Return the [x, y] coordinate for the center point of the cell that contains the specified text.  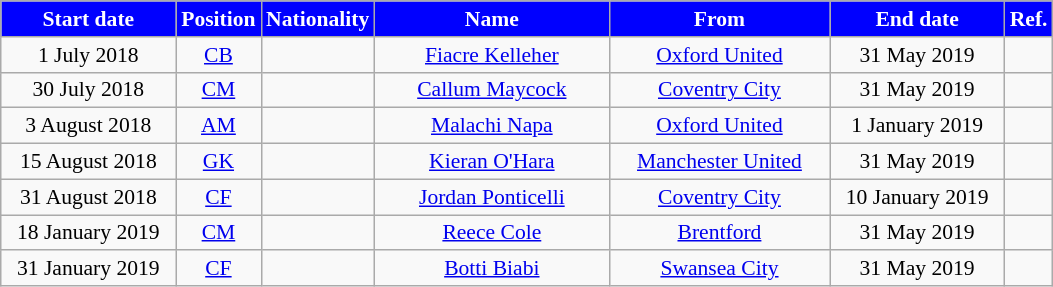
15 August 2018 [88, 162]
31 January 2019 [88, 269]
Brentford [719, 233]
3 August 2018 [88, 126]
Swansea City [719, 269]
AM [218, 126]
Position [218, 19]
Reece Cole [492, 233]
Fiacre Kelleher [492, 55]
30 July 2018 [88, 90]
Manchester United [719, 162]
CB [218, 55]
End date [918, 19]
Kieran O'Hara [492, 162]
GK [218, 162]
Callum Maycock [492, 90]
10 January 2019 [918, 197]
Name [492, 19]
Start date [88, 19]
1 July 2018 [88, 55]
Botti Biabi [492, 269]
31 August 2018 [88, 197]
Ref. [1029, 19]
Jordan Ponticelli [492, 197]
18 January 2019 [88, 233]
From [719, 19]
Malachi Napa [492, 126]
Nationality [318, 19]
1 January 2019 [918, 126]
